Search for the cell housing the specified text and yield its (x, y) center coordinate. 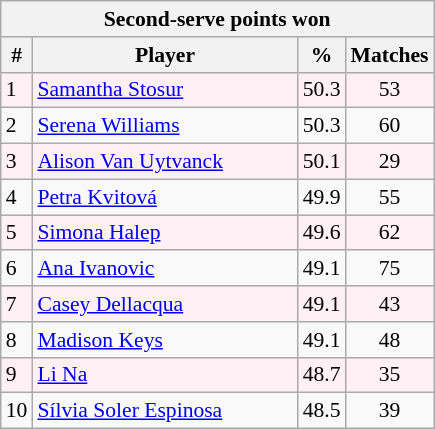
49.9 (322, 197)
Petra Kvitová (164, 197)
29 (389, 162)
48.7 (322, 375)
Second-serve points won (218, 19)
Player (164, 55)
60 (389, 126)
35 (389, 375)
Serena Williams (164, 126)
Sílvia Soler Espinosa (164, 411)
49.6 (322, 233)
53 (389, 90)
# (17, 55)
Samantha Stosur (164, 90)
Madison Keys (164, 340)
Alison Van Uytvanck (164, 162)
75 (389, 269)
10 (17, 411)
Matches (389, 55)
Casey Dellacqua (164, 304)
3 (17, 162)
9 (17, 375)
55 (389, 197)
5 (17, 233)
50.1 (322, 162)
43 (389, 304)
7 (17, 304)
% (322, 55)
48.5 (322, 411)
Li Na (164, 375)
8 (17, 340)
4 (17, 197)
1 (17, 90)
6 (17, 269)
Ana Ivanovic (164, 269)
48 (389, 340)
39 (389, 411)
2 (17, 126)
Simona Halep (164, 233)
62 (389, 233)
